Pinpoint the cell where the given text exists, returning its (x, y) midpoint coordinate. 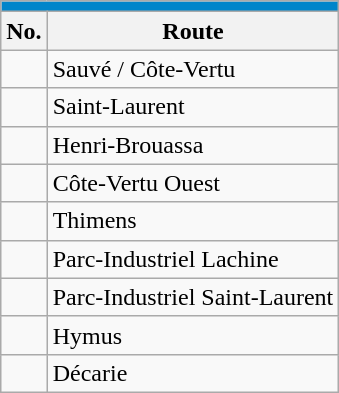
Thimens (193, 221)
Parc-Industriel Saint-Laurent (193, 297)
Côte-Vertu Ouest (193, 183)
Sauvé / Côte-Vertu (193, 69)
Décarie (193, 373)
Route (193, 31)
No. (24, 31)
Henri-Brouassa (193, 145)
Parc-Industriel Lachine (193, 259)
Hymus (193, 335)
Saint-Laurent (193, 107)
